Output the [x, y] coordinate of the center of the cell containing the given text.  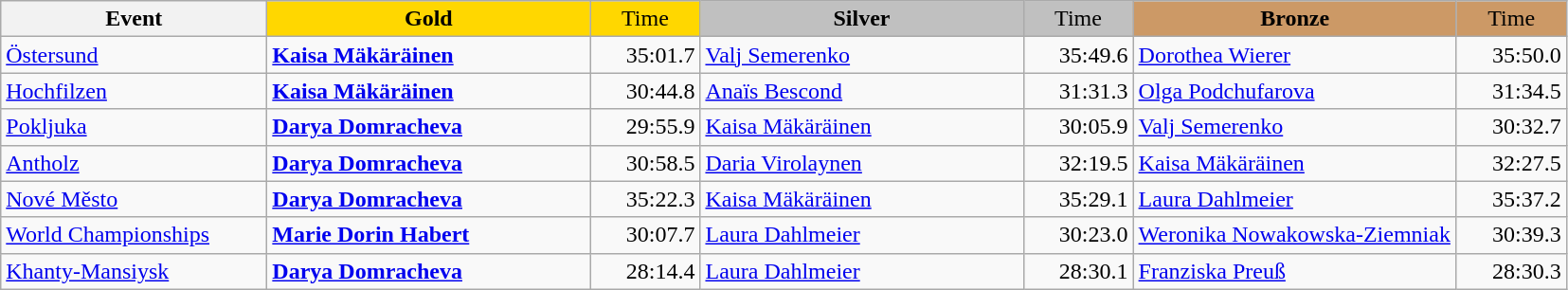
30:32.7 [1511, 127]
Pokljuka [135, 127]
31:34.5 [1511, 91]
30:39.3 [1511, 235]
Antholz [135, 163]
Khanty-Mansiysk [135, 271]
30:07.7 [645, 235]
35:22.3 [645, 199]
Bronze [1294, 19]
Weronika Nowakowska-Ziemniak [1294, 235]
Event [135, 19]
35:37.2 [1511, 199]
35:01.7 [645, 55]
30:44.8 [645, 91]
Anaïs Bescond [862, 91]
World Championships [135, 235]
Marie Dorin Habert [428, 235]
30:05.9 [1078, 127]
Daria Virolaynen [862, 163]
Olga Podchufarova [1294, 91]
32:19.5 [1078, 163]
35:49.6 [1078, 55]
Gold [428, 19]
Hochfilzen [135, 91]
Dorothea Wierer [1294, 55]
28:14.4 [645, 271]
30:58.5 [645, 163]
29:55.9 [645, 127]
35:50.0 [1511, 55]
31:31.3 [1078, 91]
Nové Město [135, 199]
35:29.1 [1078, 199]
30:23.0 [1078, 235]
28:30.3 [1511, 271]
Franziska Preuß [1294, 271]
Östersund [135, 55]
32:27.5 [1511, 163]
28:30.1 [1078, 271]
Silver [862, 19]
